For the text-containing cell, return its midpoint in (x, y) coordinate format. 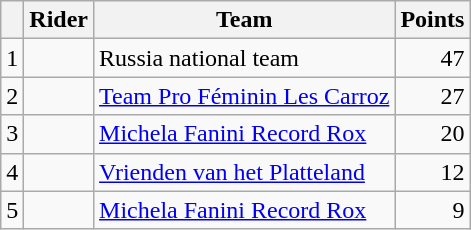
47 (432, 58)
Team (244, 20)
27 (432, 96)
2 (12, 96)
20 (432, 134)
Vrienden van het Platteland (244, 172)
Russia national team (244, 58)
Rider (59, 20)
Team Pro Féminin Les Carroz (244, 96)
3 (12, 134)
5 (12, 210)
12 (432, 172)
9 (432, 210)
1 (12, 58)
Points (432, 20)
4 (12, 172)
